Determine the (X, Y) coordinate at the center of the cell enclosing the given text.  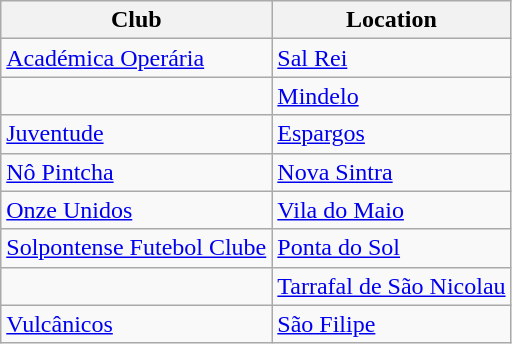
Onze Unidos (136, 210)
São Filipe (392, 324)
Nô Pintcha (136, 172)
Tarrafal de São Nicolau (392, 286)
Location (392, 20)
Ponta do Sol (392, 248)
Juventude (136, 134)
Solpontense Futebol Clube (136, 248)
Académica Operária (136, 58)
Mindelo (392, 96)
Nova Sintra (392, 172)
Club (136, 20)
Vulcânicos (136, 324)
Vila do Maio (392, 210)
Sal Rei (392, 58)
Espargos (392, 134)
